Search for the cell housing the specified text and yield its [x, y] center coordinate. 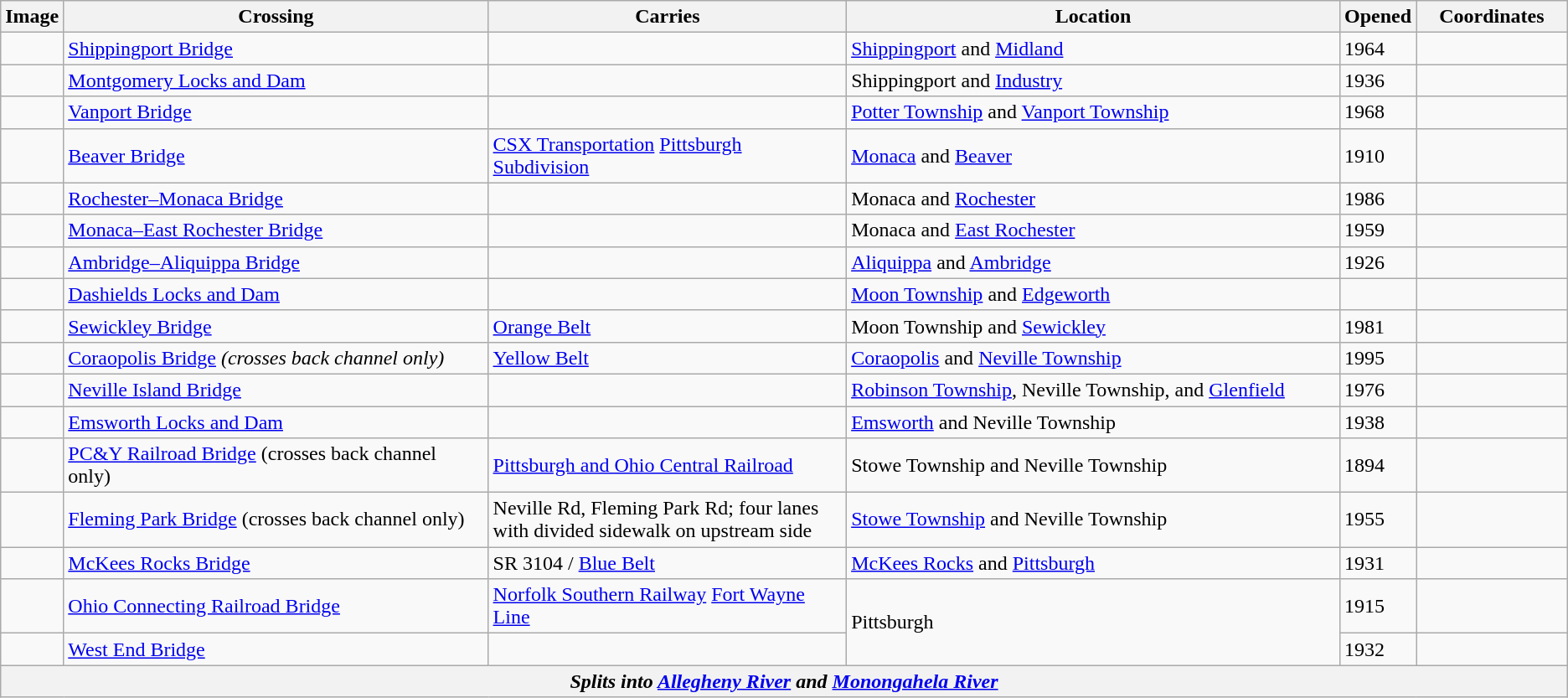
Sewickley Bridge [276, 326]
PC&Y Railroad Bridge (crosses back channel only) [276, 466]
Norfolk Southern Railway Fort Wayne Line [668, 607]
Yellow Belt [668, 358]
Monaca and East Rochester [1094, 230]
1959 [1379, 230]
Orange Belt [668, 326]
Potter Township and Vanport Township [1094, 112]
Shippingport Bridge [276, 49]
Coraopolis Bridge (crosses back channel only) [276, 358]
Carries [668, 17]
Emsworth Locks and Dam [276, 421]
McKees Rocks and Pittsburgh [1094, 563]
Shippingport and Midland [1094, 49]
Shippingport and Industry [1094, 80]
Montgomery Locks and Dam [276, 80]
Location [1094, 17]
Splits into Allegheny River and Monongahela River [784, 681]
Dashields Locks and Dam [276, 294]
1932 [1379, 649]
Coordinates [1493, 17]
Monaca and Rochester [1094, 199]
1938 [1379, 421]
Monaca and Beaver [1094, 156]
1986 [1379, 199]
1976 [1379, 390]
Vanport Bridge [276, 112]
1936 [1379, 80]
Emsworth and Neville Township [1094, 421]
Beaver Bridge [276, 156]
Neville Island Bridge [276, 390]
1955 [1379, 520]
Fleming Park Bridge (crosses back channel only) [276, 520]
McKees Rocks Bridge [276, 563]
Monaca–East Rochester Bridge [276, 230]
Ambridge–Aliquippa Bridge [276, 262]
Aliquippa and Ambridge [1094, 262]
1981 [1379, 326]
Pittsburgh and Ohio Central Railroad [668, 466]
Coraopolis and Neville Township [1094, 358]
Crossing [276, 17]
Robinson Township, Neville Township, and Glenfield [1094, 390]
1910 [1379, 156]
1894 [1379, 466]
SR 3104 / Blue Belt [668, 563]
1964 [1379, 49]
Moon Township and Edgeworth [1094, 294]
Opened [1379, 17]
Neville Rd, Fleming Park Rd; four lanes with divided sidewalk on upstream side [668, 520]
CSX Transportation Pittsburgh Subdivision [668, 156]
1931 [1379, 563]
West End Bridge [276, 649]
Rochester–Monaca Bridge [276, 199]
1915 [1379, 607]
1926 [1379, 262]
1995 [1379, 358]
Ohio Connecting Railroad Bridge [276, 607]
Moon Township and Sewickley [1094, 326]
Pittsburgh [1094, 622]
1968 [1379, 112]
Image [32, 17]
